Identify which cell holds the provided text, then report its [X, Y] central coordinate. 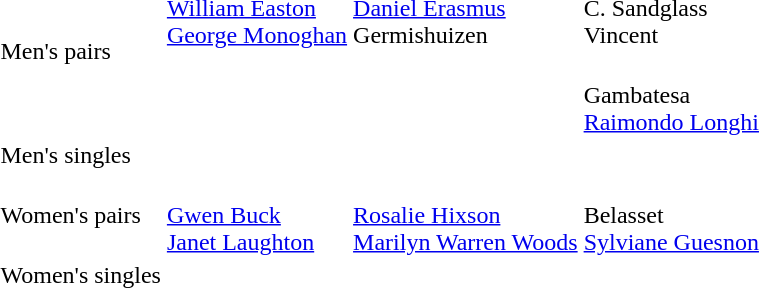
Rosalie Hixson Marilyn Warren Woods [466, 215]
Gwen Buck Janet Laughton [256, 215]
